Determine the (x, y) coordinate at the center of the cell enclosing the given text.  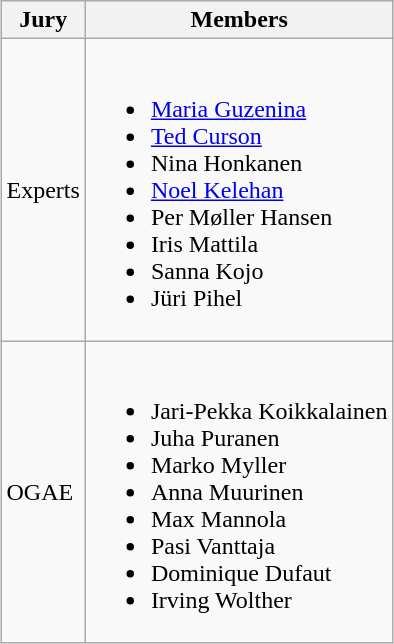
Maria GuzeninaTed CursonNina HonkanenNoel KelehanPer Møller HansenIris MattilaSanna KojoJüri Pihel (239, 190)
Jari-Pekka KoikkalainenJuha PuranenMarko MyllerAnna MuurinenMax MannolaPasi VanttajaDominique DufautIrving Wolther (239, 492)
Experts (43, 190)
Jury (43, 20)
OGAE (43, 492)
Members (239, 20)
